Find where the given text appears and provide that cell's center as (x, y) coordinate. 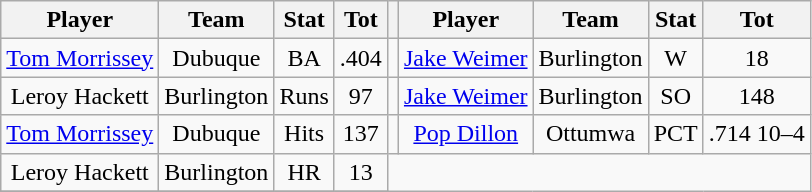
BA (304, 58)
SO (676, 96)
W (676, 58)
137 (360, 134)
97 (360, 96)
Pop Dillon (466, 134)
18 (756, 58)
13 (360, 172)
.714 10–4 (756, 134)
.404 (360, 58)
148 (756, 96)
PCT (676, 134)
Runs (304, 96)
Ottumwa (590, 134)
HR (304, 172)
Hits (304, 134)
